Return (x, y) of the center of cell containing provided text 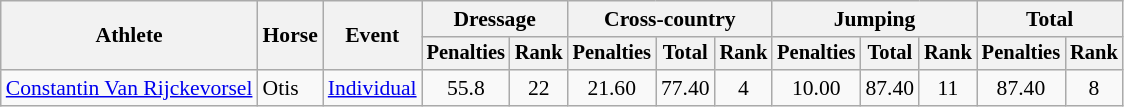
55.8 (466, 88)
Dressage (495, 19)
77.40 (686, 88)
11 (948, 88)
Jumping (874, 19)
22 (539, 88)
Athlete (130, 36)
Individual (372, 88)
Cross-country (670, 19)
Otis (290, 88)
8 (1094, 88)
4 (744, 88)
10.00 (816, 88)
Horse (290, 36)
21.60 (612, 88)
Constantin Van Rijckevorsel (130, 88)
Event (372, 36)
